Determine the (X, Y) coordinate at the center of the cell enclosing the given text.  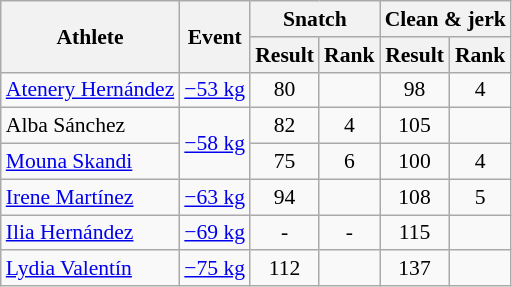
80 (284, 90)
Clean & jerk (446, 19)
Ilia Hernández (90, 233)
115 (415, 233)
Irene Martínez (90, 197)
98 (415, 90)
Event (214, 36)
108 (415, 197)
137 (415, 269)
100 (415, 162)
−53 kg (214, 90)
Atenery Hernández (90, 90)
−58 kg (214, 144)
Alba Sánchez (90, 126)
82 (284, 126)
Lydia Valentín (90, 269)
Athlete (90, 36)
6 (350, 162)
−63 kg (214, 197)
Mouna Skandi (90, 162)
−69 kg (214, 233)
5 (480, 197)
−75 kg (214, 269)
Snatch (314, 19)
94 (284, 197)
75 (284, 162)
112 (284, 269)
105 (415, 126)
